Output the [x, y] coordinate of the center of the cell containing the given text.  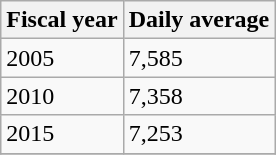
7,253 [199, 134]
Fiscal year [62, 20]
7,585 [199, 58]
2015 [62, 134]
7,358 [199, 96]
2010 [62, 96]
2005 [62, 58]
Daily average [199, 20]
